Return (X, Y) of the center of cell containing provided text 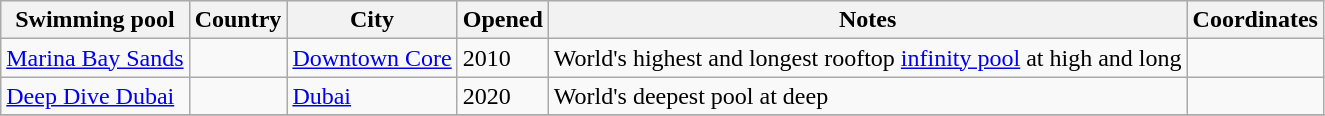
World's highest and longest rooftop infinity pool at high and long (868, 58)
Deep Dive Dubai (95, 96)
Swimming pool (95, 20)
City (372, 20)
2010 (502, 58)
Country (238, 20)
Marina Bay Sands (95, 58)
Opened (502, 20)
Dubai (372, 96)
Downtown Core (372, 58)
World's deepest pool at deep (868, 96)
Coordinates (1255, 20)
2020 (502, 96)
Notes (868, 20)
